From the cell containing the given text, extract its center point as [x, y] coordinate. 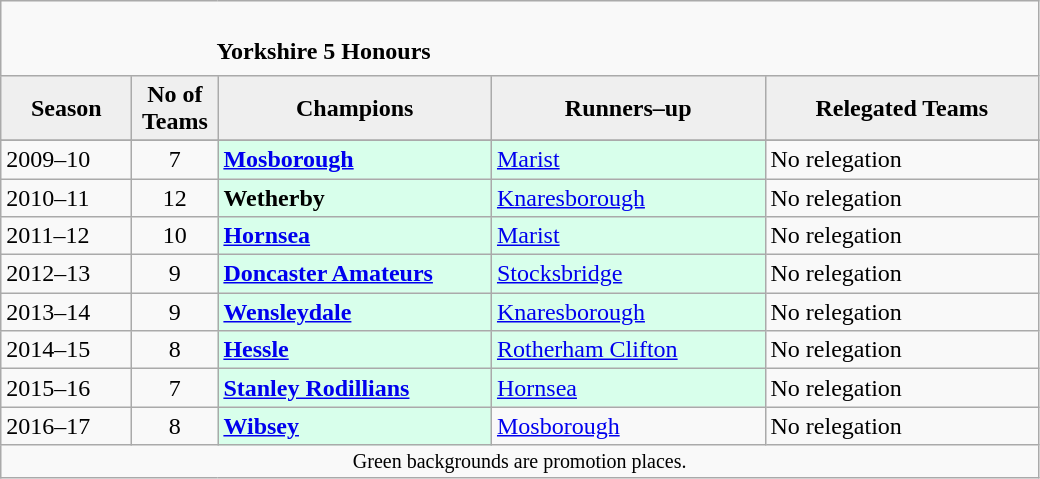
Hessle [355, 350]
2012–13 [66, 274]
Runners–up [628, 108]
Stocksbridge [628, 274]
Green backgrounds are promotion places. [520, 462]
Wibsey [355, 426]
Wensleydale [355, 312]
10 [175, 236]
2016–17 [66, 426]
2013–14 [66, 312]
2011–12 [66, 236]
2015–16 [66, 388]
Season [66, 108]
Stanley Rodillians [355, 388]
Champions [355, 108]
Doncaster Amateurs [355, 274]
Wetherby [355, 197]
No of Teams [175, 108]
2014–15 [66, 350]
12 [175, 197]
2009–10 [66, 159]
2010–11 [66, 197]
Relegated Teams [902, 108]
Rotherham Clifton [628, 350]
